Determine the (X, Y) coordinate at the center of the cell enclosing the given text.  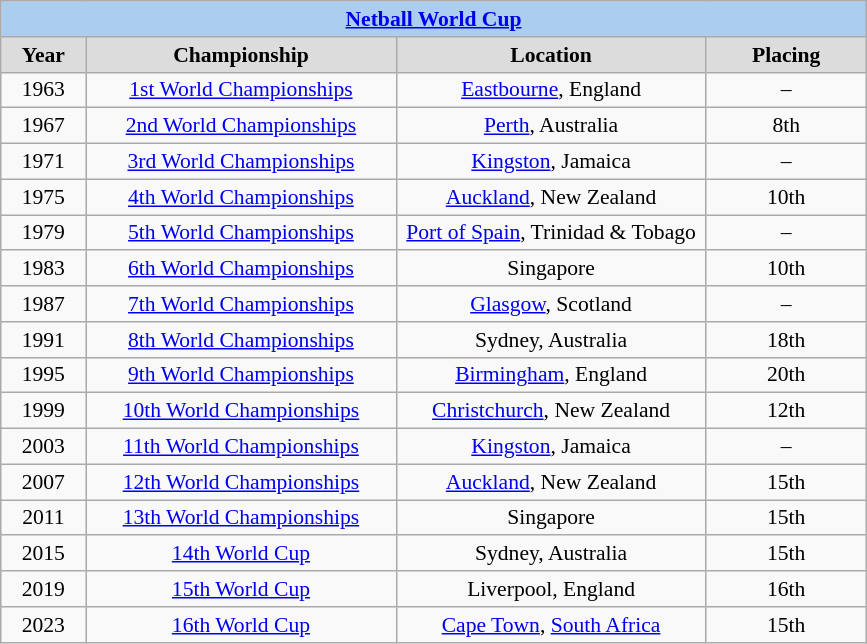
1991 (44, 340)
Year (44, 55)
Christchurch, New Zealand (551, 411)
16th World Cup (241, 625)
2003 (44, 447)
2023 (44, 625)
2019 (44, 589)
2011 (44, 518)
1987 (44, 304)
12th World Championships (241, 482)
Location (551, 55)
8th World Championships (241, 340)
16th (786, 589)
Glasgow, Scotland (551, 304)
1995 (44, 375)
Liverpool, England (551, 589)
10th World Championships (241, 411)
7th World Championships (241, 304)
15th World Cup (241, 589)
13th World Championships (241, 518)
1967 (44, 126)
Birmingham, England (551, 375)
11th World Championships (241, 447)
2015 (44, 554)
Eastbourne, England (551, 90)
1971 (44, 162)
1979 (44, 233)
5th World Championships (241, 233)
8th (786, 126)
1983 (44, 269)
1999 (44, 411)
Championship (241, 55)
1975 (44, 197)
18th (786, 340)
12th (786, 411)
2nd World Championships (241, 126)
Placing (786, 55)
6th World Championships (241, 269)
4th World Championships (241, 197)
Cape Town, South Africa (551, 625)
14th World Cup (241, 554)
Perth, Australia (551, 126)
3rd World Championships (241, 162)
Netball World Cup (434, 19)
2007 (44, 482)
1st World Championships (241, 90)
Port of Spain, Trinidad & Tobago (551, 233)
1963 (44, 90)
20th (786, 375)
9th World Championships (241, 375)
